Find where the given text appears and provide that cell's center as (x, y) coordinate. 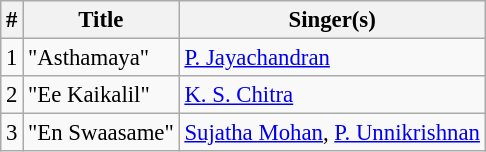
"Ee Kaikalil" (101, 95)
Sujatha Mohan, P. Unnikrishnan (332, 133)
2 (12, 95)
"En Swaasame" (101, 133)
K. S. Chitra (332, 95)
P. Jayachandran (332, 58)
# (12, 20)
"Asthamaya" (101, 58)
Singer(s) (332, 20)
Title (101, 20)
3 (12, 133)
1 (12, 58)
